Identify which cell holds the provided text, then report its (x, y) central coordinate. 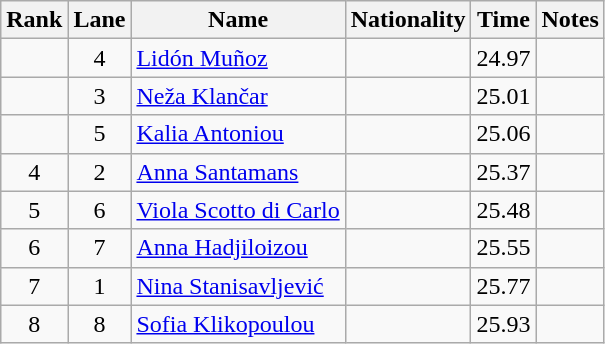
Name (238, 20)
Lidón Muñoz (238, 58)
Neža Klančar (238, 96)
25.01 (504, 96)
Rank (34, 20)
Lane (100, 20)
25.77 (504, 286)
Anna Hadjiloizou (238, 248)
1 (100, 286)
Anna Santamans (238, 172)
25.55 (504, 248)
25.93 (504, 324)
Notes (570, 20)
25.06 (504, 134)
3 (100, 96)
25.48 (504, 210)
Kalia Antoniou (238, 134)
Nationality (408, 20)
Viola Scotto di Carlo (238, 210)
Sofia Klikopoulou (238, 324)
25.37 (504, 172)
Time (504, 20)
2 (100, 172)
24.97 (504, 58)
Nina Stanisavljević (238, 286)
